Scan for the cell matching the given text and deliver its (x, y) coordinate at center. 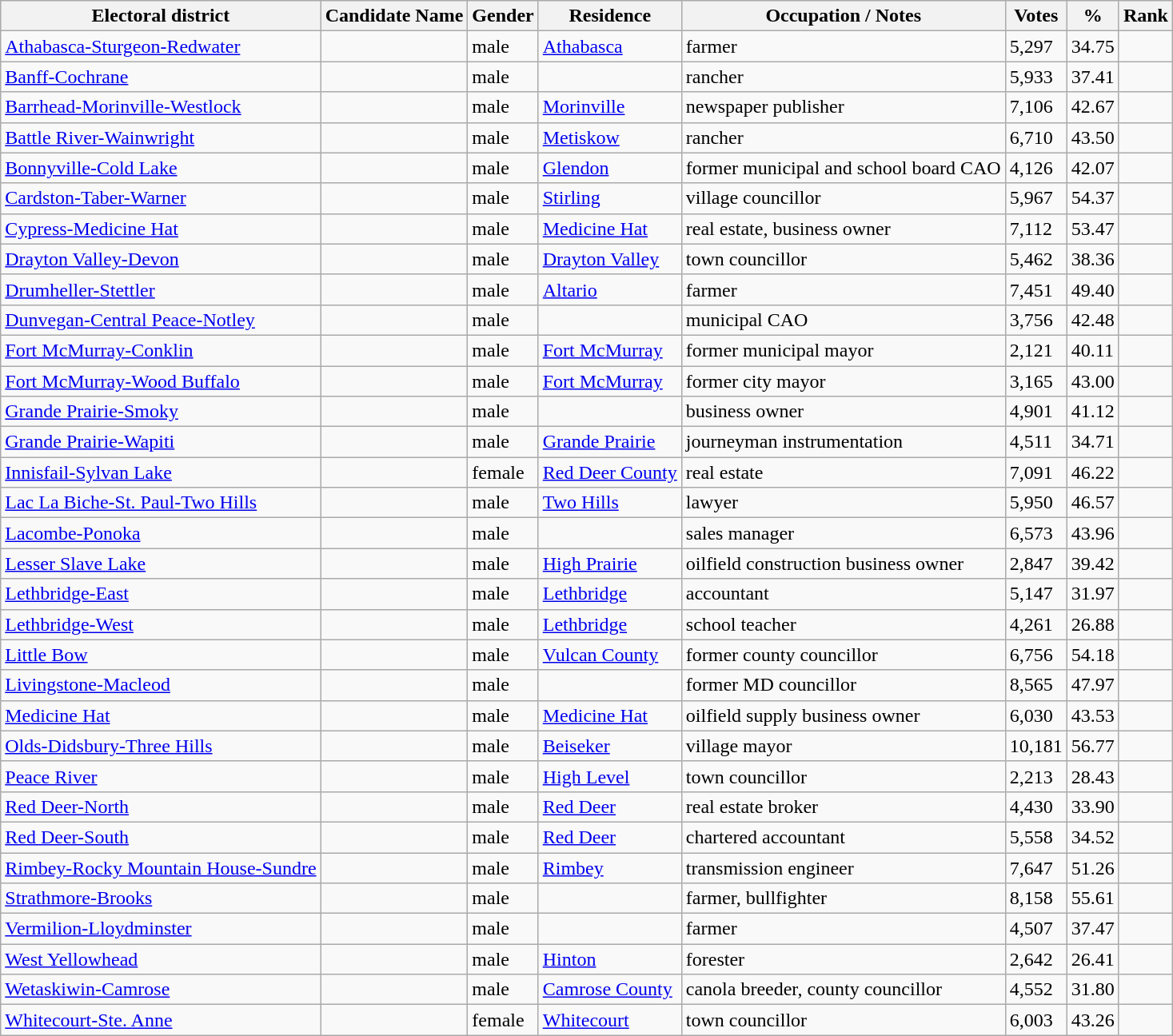
8,565 (1036, 685)
34.71 (1092, 442)
Athabasca (609, 46)
High Level (609, 776)
39.42 (1092, 564)
Camrose County (609, 990)
Livingstone-Macleod (161, 685)
West Yellowhead (161, 959)
7,106 (1036, 107)
6,756 (1036, 655)
33.90 (1092, 807)
former city mayor (843, 381)
Little Bow (161, 655)
7,091 (1036, 472)
54.37 (1092, 198)
40.11 (1092, 350)
4,511 (1036, 442)
4,126 (1036, 168)
Wetaskiwin-Camrose (161, 990)
42.07 (1092, 168)
oilfield construction business owner (843, 564)
53.47 (1092, 229)
4,507 (1036, 929)
6,003 (1036, 1020)
Red Deer-North (161, 807)
Barrhead-Morinville-Westlock (161, 107)
37.47 (1092, 929)
school teacher (843, 624)
Altario (609, 289)
2,213 (1036, 776)
28.43 (1092, 776)
3,756 (1036, 320)
43.50 (1092, 137)
Rimbey-Rocky Mountain House-Sundre (161, 867)
7,112 (1036, 229)
Vulcan County (609, 655)
real estate broker (843, 807)
Votes (1036, 16)
47.97 (1092, 685)
5,967 (1036, 198)
Banff-Cochrane (161, 77)
Lethbridge-East (161, 594)
business owner (843, 412)
accountant (843, 594)
Hinton (609, 959)
Electoral district (161, 16)
Whitecourt (609, 1020)
10,181 (1036, 746)
56.77 (1092, 746)
31.97 (1092, 594)
Metiskow (609, 137)
Cypress-Medicine Hat (161, 229)
4,901 (1036, 412)
Lesser Slave Lake (161, 564)
Occupation / Notes (843, 16)
municipal CAO (843, 320)
37.41 (1092, 77)
Red Deer County (609, 472)
Battle River-Wainwright (161, 137)
Drayton Valley (609, 259)
Innisfail-Sylvan Lake (161, 472)
former municipal mayor (843, 350)
High Prairie (609, 564)
Drumheller-Stettler (161, 289)
Glendon (609, 168)
Residence (609, 16)
Red Deer-South (161, 837)
Grande Prairie-Wapiti (161, 442)
42.67 (1092, 107)
Lacombe-Ponoka (161, 533)
26.41 (1092, 959)
42.48 (1092, 320)
31.80 (1092, 990)
41.12 (1092, 412)
journeyman instrumentation (843, 442)
26.88 (1092, 624)
Beiseker (609, 746)
5,933 (1036, 77)
Grande Prairie (609, 442)
6,030 (1036, 715)
Cardston-Taber-Warner (161, 198)
village mayor (843, 746)
former county councillor (843, 655)
51.26 (1092, 867)
4,430 (1036, 807)
55.61 (1092, 899)
forester (843, 959)
4,552 (1036, 990)
2,121 (1036, 350)
Candidate Name (394, 16)
5,558 (1036, 837)
46.22 (1092, 472)
lawyer (843, 503)
transmission engineer (843, 867)
7,647 (1036, 867)
43.26 (1092, 1020)
Fort McMurray-Wood Buffalo (161, 381)
5,950 (1036, 503)
3,165 (1036, 381)
sales manager (843, 533)
Rank (1145, 16)
Strathmore-Brooks (161, 899)
49.40 (1092, 289)
village councillor (843, 198)
6,573 (1036, 533)
Stirling (609, 198)
2,847 (1036, 564)
Gender (503, 16)
54.18 (1092, 655)
Olds-Didsbury-Three Hills (161, 746)
46.57 (1092, 503)
6,710 (1036, 137)
Grande Prairie-Smoky (161, 412)
Morinville (609, 107)
43.96 (1092, 533)
Fort McMurray-Conklin (161, 350)
38.36 (1092, 259)
former MD councillor (843, 685)
Dunvegan-Central Peace-Notley (161, 320)
chartered accountant (843, 837)
real estate, business owner (843, 229)
5,297 (1036, 46)
Peace River (161, 776)
Bonnyville-Cold Lake (161, 168)
43.53 (1092, 715)
7,451 (1036, 289)
% (1092, 16)
Rimbey (609, 867)
Two Hills (609, 503)
farmer, bullfighter (843, 899)
newspaper publisher (843, 107)
8,158 (1036, 899)
4,261 (1036, 624)
2,642 (1036, 959)
canola breeder, county councillor (843, 990)
Lethbridge-West (161, 624)
34.75 (1092, 46)
34.52 (1092, 837)
Athabasca-Sturgeon-Redwater (161, 46)
oilfield supply business owner (843, 715)
43.00 (1092, 381)
Drayton Valley-Devon (161, 259)
former municipal and school board CAO (843, 168)
real estate (843, 472)
5,462 (1036, 259)
5,147 (1036, 594)
Vermilion-Lloydminster (161, 929)
Lac La Biche-St. Paul-Two Hills (161, 503)
Whitecourt-Ste. Anne (161, 1020)
